Determine the [x, y] coordinate at the center of the cell enclosing the given text.  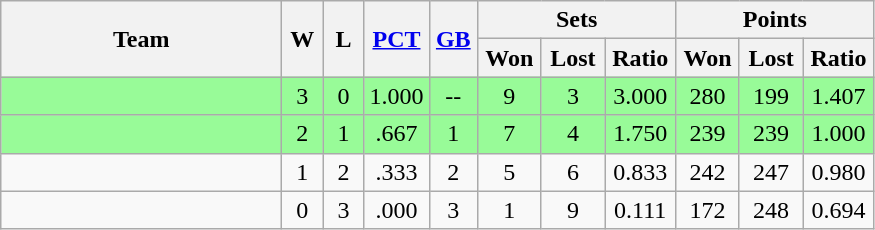
0.111 [640, 210]
0.694 [838, 210]
4 [573, 134]
247 [771, 172]
W [302, 39]
1.407 [838, 96]
248 [771, 210]
1.750 [640, 134]
GB [454, 39]
0.980 [838, 172]
Team [142, 39]
.333 [396, 172]
172 [708, 210]
242 [708, 172]
PCT [396, 39]
.000 [396, 210]
-- [454, 96]
6 [573, 172]
280 [708, 96]
5 [510, 172]
Sets [577, 20]
3.000 [640, 96]
L [344, 39]
Points [775, 20]
199 [771, 96]
.667 [396, 134]
0.833 [640, 172]
7 [510, 134]
